Output the [x, y] coordinate of the center of the cell containing the given text.  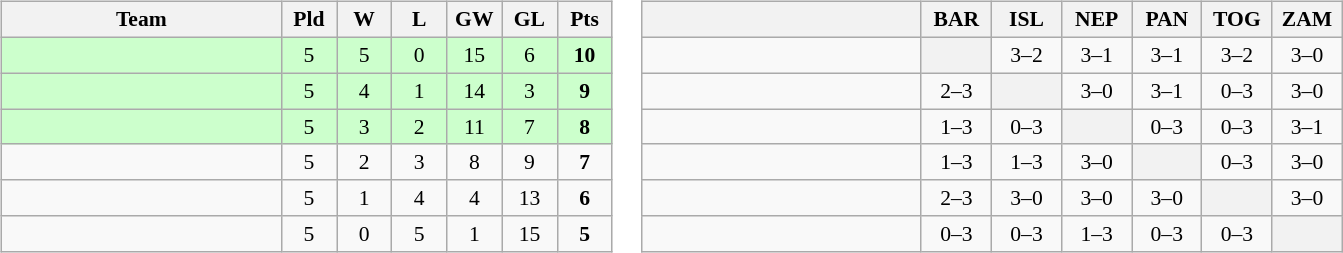
GL [530, 20]
Team [141, 20]
Pts [584, 20]
TOG [1237, 20]
14 [474, 91]
13 [530, 198]
10 [584, 55]
ISL [1026, 20]
ZAM [1307, 20]
GW [474, 20]
11 [474, 127]
W [364, 20]
PAN [1167, 20]
Pld [308, 20]
L [420, 20]
NEP [1097, 20]
BAR [956, 20]
